Return [X, Y] of the center of cell containing provided text 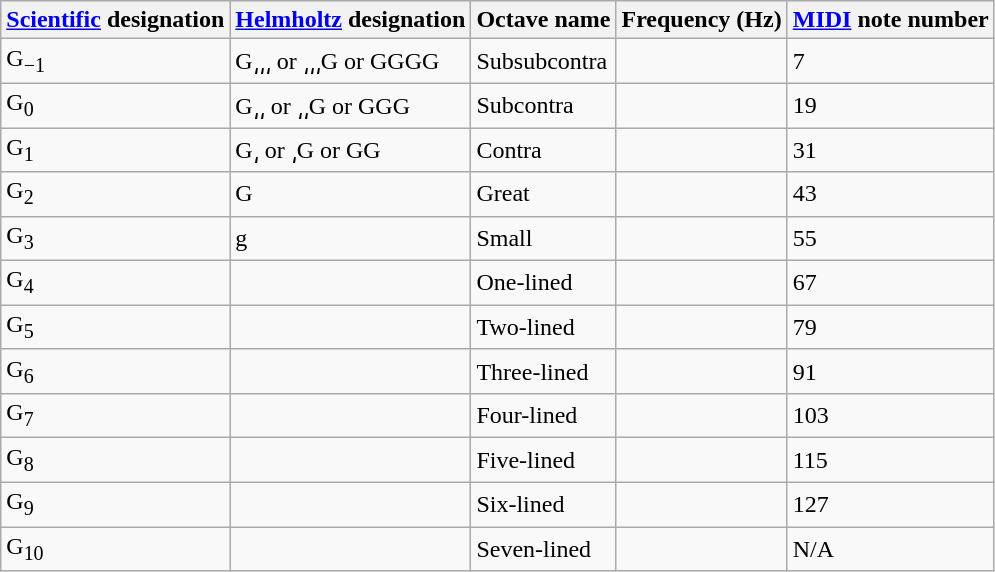
G4 [116, 283]
91 [890, 371]
Frequency (Hz) [702, 20]
G0 [116, 105]
Two-lined [544, 327]
G [350, 194]
Six-lined [544, 504]
103 [890, 416]
MIDI note number [890, 20]
Contra [544, 150]
G͵ or ͵G or GG [350, 150]
79 [890, 327]
G−1 [116, 61]
67 [890, 283]
G͵͵͵ or ͵͵͵G or GGGG [350, 61]
127 [890, 504]
55 [890, 238]
G7 [116, 416]
43 [890, 194]
Four-lined [544, 416]
Subcontra [544, 105]
G8 [116, 460]
115 [890, 460]
G2 [116, 194]
Great [544, 194]
Scientific designation [116, 20]
G1 [116, 150]
Three-lined [544, 371]
G5 [116, 327]
31 [890, 150]
19 [890, 105]
G6 [116, 371]
G10 [116, 549]
Subsubcontra [544, 61]
Small [544, 238]
G3 [116, 238]
G͵͵ or ͵͵G or GGG [350, 105]
Helmholtz designation [350, 20]
7 [890, 61]
N/A [890, 549]
Octave name [544, 20]
g [350, 238]
Five-lined [544, 460]
Seven-lined [544, 549]
One-lined [544, 283]
G9 [116, 504]
